Detect which cell encompasses the target text, then output its (X, Y) center coordinate. 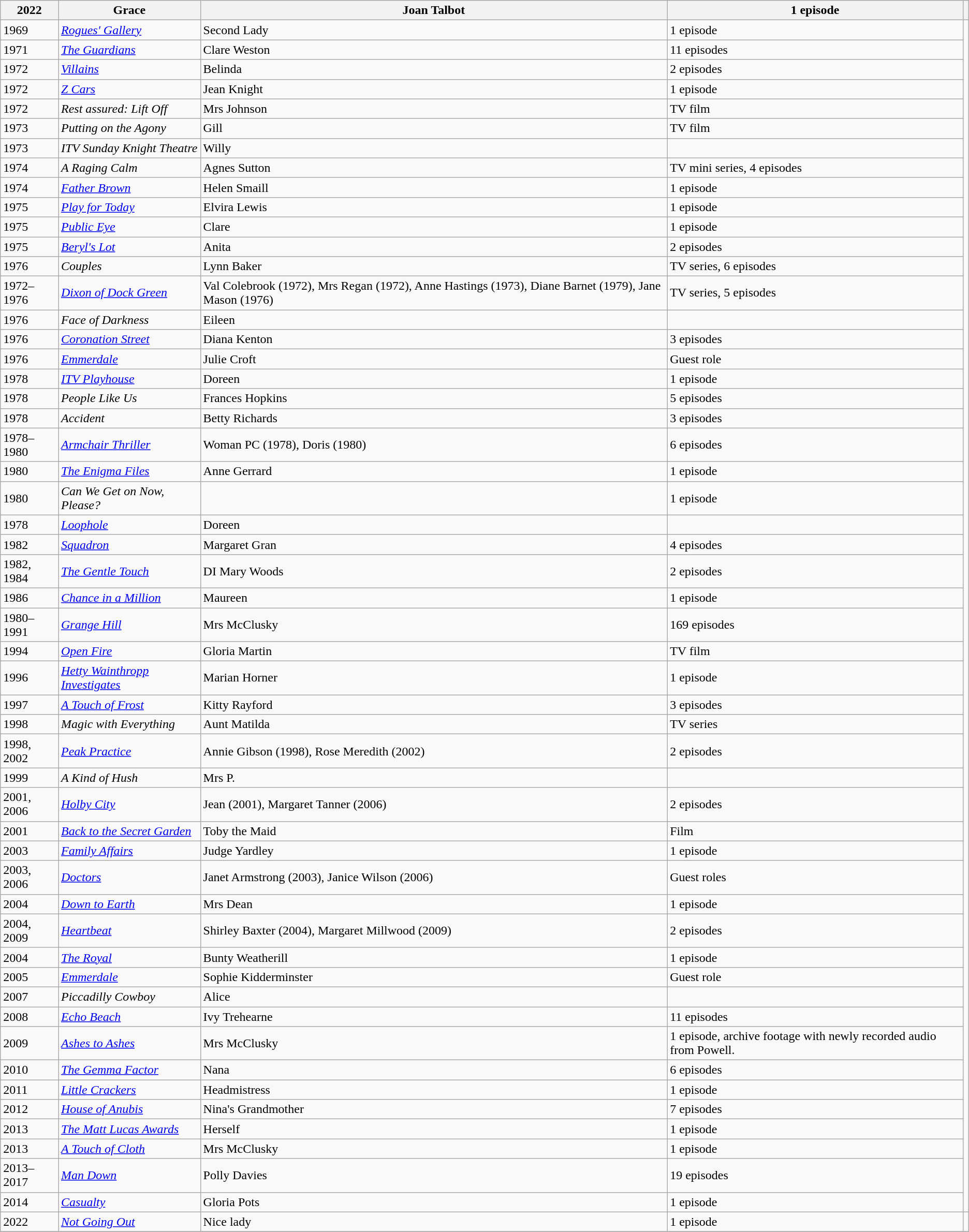
Film (815, 831)
1997 (30, 705)
Julie Croft (434, 359)
Kitty Rayford (434, 705)
The Guardians (129, 50)
Rest assured: Lift Off (129, 109)
Chance in a Million (129, 598)
2001 (30, 831)
2001, 2006 (30, 804)
Doctors (129, 878)
Shirley Baxter (2004), Margaret Millwood (2009) (434, 930)
TV series, 6 episodes (815, 266)
1982 (30, 544)
Open Fire (129, 651)
Agnes Sutton (434, 168)
Gloria Pots (434, 1202)
Eileen (434, 320)
Alice (434, 997)
Sophie Kidderminster (434, 977)
Herself (434, 1129)
Elvira Lewis (434, 207)
2012 (30, 1109)
Aunt Matilda (434, 724)
ITV Playhouse (129, 379)
2005 (30, 977)
2013–2017 (30, 1176)
1 episode, archive footage with newly recorded audio from Powell. (815, 1043)
Squadron (129, 544)
Ashes to Ashes (129, 1043)
Dixon of Dock Green (129, 293)
1972–1976 (30, 293)
Grange Hill (129, 624)
2007 (30, 997)
Face of Darkness (129, 320)
Judge Yardley (434, 851)
2004, 2009 (30, 930)
Back to the Secret Garden (129, 831)
The Enigma Files (129, 471)
Belinda (434, 69)
1986 (30, 598)
The Gentle Touch (129, 571)
Family Affairs (129, 851)
Gill (434, 128)
2009 (30, 1043)
Anne Gerrard (434, 471)
Margaret Gran (434, 544)
A Raging Calm (129, 168)
Armchair Thriller (129, 445)
Jean (2001), Margaret Tanner (2006) (434, 804)
A Kind of Hush (129, 778)
Grace (129, 10)
Gloria Martin (434, 651)
ITV Sunday Knight Theatre (129, 148)
Willy (434, 148)
1998 (30, 724)
The Matt Lucas Awards (129, 1129)
Betty Richards (434, 418)
7 episodes (815, 1109)
Heartbeat (129, 930)
4 episodes (815, 544)
Coronation Street (129, 339)
Joan Talbot (434, 10)
Maureen (434, 598)
Holby City (129, 804)
Polly Davies (434, 1176)
Hetty Wainthropp Investigates (129, 678)
Rogues' Gallery (129, 30)
Frances Hopkins (434, 398)
People Like Us (129, 398)
2010 (30, 1070)
2011 (30, 1090)
TV series, 5 episodes (815, 293)
DI Mary Woods (434, 571)
Mrs P. (434, 778)
Beryl's Lot (129, 247)
Clare Weston (434, 50)
Echo Beach (129, 1017)
Nice lady (434, 1222)
Man Down (129, 1176)
A Touch of Cloth (129, 1149)
Woman PC (1978), Doris (1980) (434, 445)
Guest roles (815, 878)
Father Brown (129, 187)
Mrs Dean (434, 904)
2003, 2006 (30, 878)
1980–1991 (30, 624)
Piccadilly Cowboy (129, 997)
TV mini series, 4 episodes (815, 168)
Play for Today (129, 207)
Val Colebrook (1972), Mrs Regan (1972), Anne Hastings (1973), Diane Barnet (1979), Jane Mason (1976) (434, 293)
1998, 2002 (30, 751)
Accident (129, 418)
Nina's Grandmother (434, 1109)
2008 (30, 1017)
Villains (129, 69)
Not Going Out (129, 1222)
Diana Kenton (434, 339)
Peak Practice (129, 751)
House of Anubis (129, 1109)
1978–1980 (30, 445)
Toby the Maid (434, 831)
Headmistress (434, 1090)
Can We Get on Now, Please? (129, 498)
Marian Horner (434, 678)
2003 (30, 851)
Helen Smaill (434, 187)
Loophole (129, 525)
Down to Earth (129, 904)
The Gemma Factor (129, 1070)
Putting on the Agony (129, 128)
Lynn Baker (434, 266)
Casualty (129, 1202)
TV series (815, 724)
Couples (129, 266)
5 episodes (815, 398)
19 episodes (815, 1176)
Magic with Everything (129, 724)
The Royal (129, 957)
Anita (434, 247)
Z Cars (129, 89)
Ivy Trehearne (434, 1017)
1971 (30, 50)
1996 (30, 678)
1982, 1984 (30, 571)
1999 (30, 778)
Jean Knight (434, 89)
1994 (30, 651)
A Touch of Frost (129, 705)
Little Crackers (129, 1090)
Second Lady (434, 30)
1969 (30, 30)
Nana (434, 1070)
Clare (434, 227)
Mrs Johnson (434, 109)
Bunty Weatherill (434, 957)
169 episodes (815, 624)
Annie Gibson (1998), Rose Meredith (2002) (434, 751)
2014 (30, 1202)
Public Eye (129, 227)
Janet Armstrong (2003), Janice Wilson (2006) (434, 878)
